Determine the [X, Y] coordinate at the center of the cell enclosing the given text.  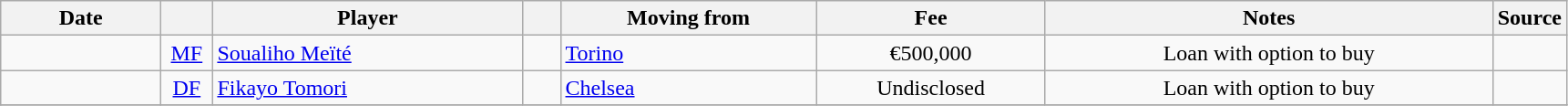
Torino [689, 53]
DF [187, 88]
Soualiho Meïté [368, 53]
€500,000 [931, 53]
MF [187, 53]
Notes [1268, 18]
Date [81, 18]
Undisclosed [931, 88]
Fee [931, 18]
Source [1529, 18]
Fikayo Tomori [368, 88]
Moving from [689, 18]
Player [368, 18]
Chelsea [689, 88]
